Capture the cell that displays the provided text and extract its [X, Y] central coordinate. 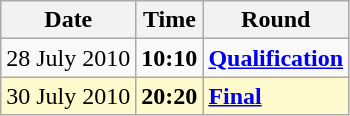
Final [276, 96]
30 July 2010 [68, 96]
20:20 [170, 96]
10:10 [170, 58]
Time [170, 20]
Round [276, 20]
Date [68, 20]
Qualification [276, 58]
28 July 2010 [68, 58]
